Scan for the cell matching the given text and deliver its (X, Y) coordinate at center. 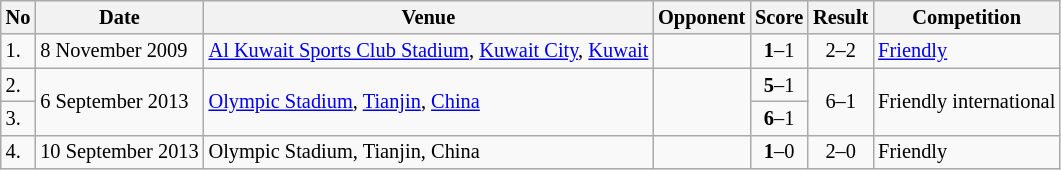
4. (18, 152)
Competition (966, 17)
2–2 (840, 51)
10 September 2013 (119, 152)
Opponent (702, 17)
Result (840, 17)
8 November 2009 (119, 51)
Venue (429, 17)
Date (119, 17)
1–0 (779, 152)
1–1 (779, 51)
Al Kuwait Sports Club Stadium, Kuwait City, Kuwait (429, 51)
Friendly international (966, 102)
No (18, 17)
2–0 (840, 152)
5–1 (779, 85)
3. (18, 118)
6 September 2013 (119, 102)
2. (18, 85)
1. (18, 51)
Score (779, 17)
